Scan for the cell matching the given text and deliver its [X, Y] coordinate at center. 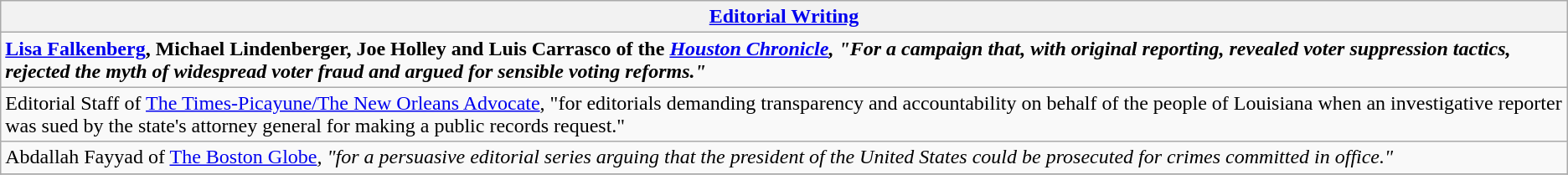
Editorial Writing [784, 17]
